Detect which cell encompasses the target text, then output its (x, y) center coordinate. 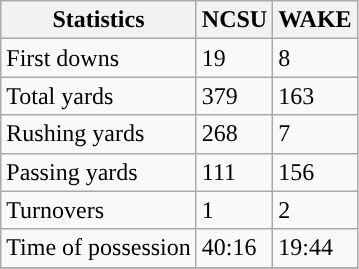
268 (234, 134)
7 (315, 134)
Passing yards (99, 172)
19 (234, 58)
8 (315, 58)
Turnovers (99, 210)
379 (234, 96)
Statistics (99, 20)
1 (234, 210)
Rushing yards (99, 134)
Time of possession (99, 248)
NCSU (234, 20)
First downs (99, 58)
Total yards (99, 96)
111 (234, 172)
2 (315, 210)
163 (315, 96)
40:16 (234, 248)
19:44 (315, 248)
156 (315, 172)
WAKE (315, 20)
